Search for the cell housing the specified text and yield its (x, y) center coordinate. 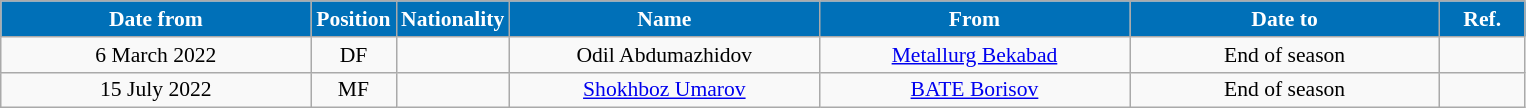
Date from (156, 19)
Name (664, 19)
From (974, 19)
Shokhboz Umarov (664, 90)
6 March 2022 (156, 55)
Metallurg Bekabad (974, 55)
Date to (1285, 19)
Odil Abdumazhidov (664, 55)
BATE Borisov (974, 90)
15 July 2022 (156, 90)
Ref. (1482, 19)
DF (354, 55)
Nationality (452, 19)
MF (354, 90)
Position (354, 19)
